Extract the (X, Y) coordinate from the center of the cell holding the provided text.  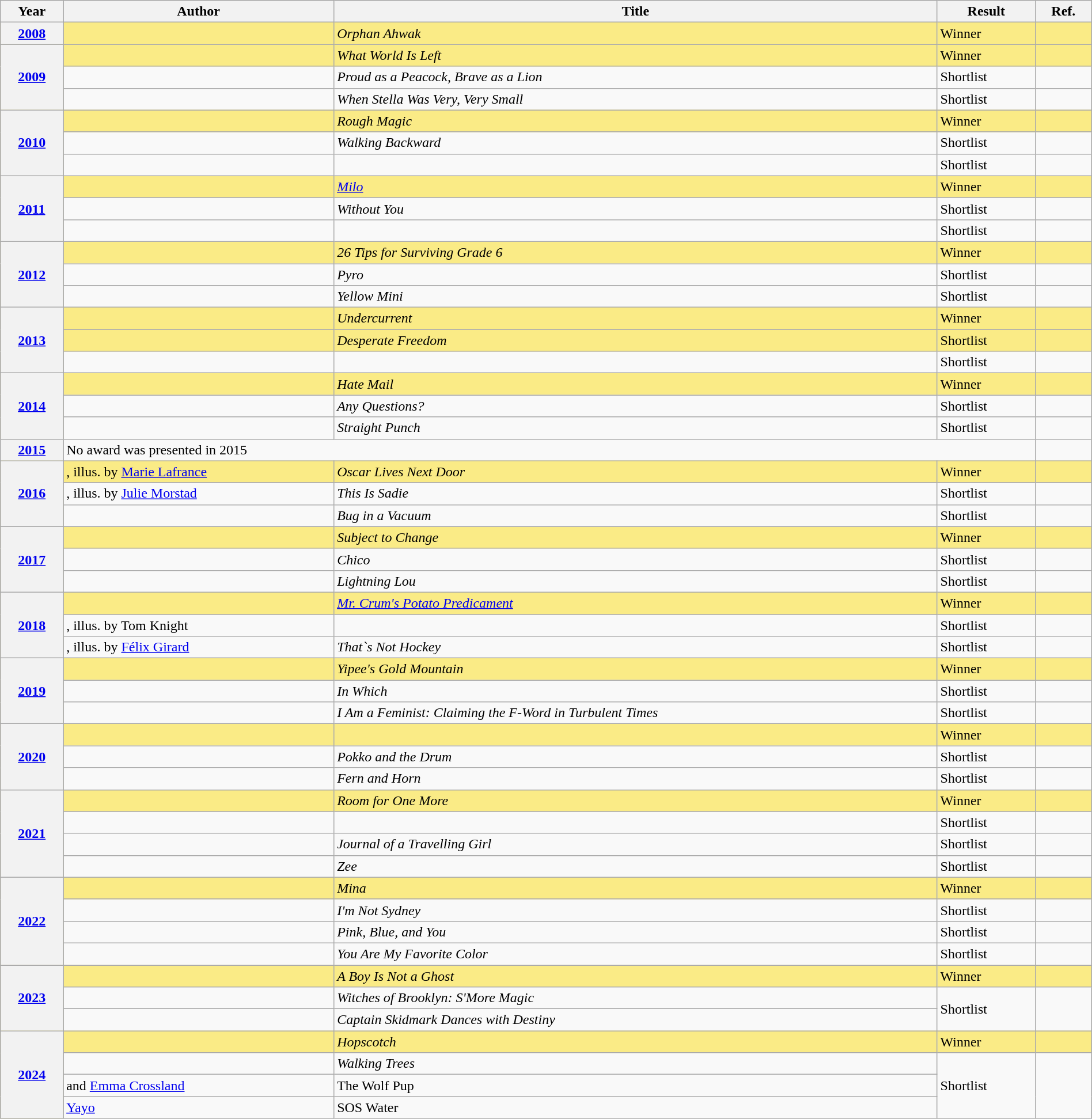
Witches of Brooklyn: S'More Magic (636, 998)
No award was presented in 2015 (549, 450)
Without You (636, 208)
SOS Water (636, 1107)
Oscar Lives Next Door (636, 472)
26 Tips for Surviving Grade 6 (636, 252)
2014 (32, 406)
In Which (636, 691)
2008 (32, 33)
You Are My Favorite Color (636, 954)
Yipee's Gold Mountain (636, 669)
Yellow Mini (636, 297)
Yayo (199, 1107)
Subject to Change (636, 537)
2017 (32, 559)
The Wolf Pup (636, 1086)
Hate Mail (636, 384)
2012 (32, 274)
Desperate Freedom (636, 340)
2021 (32, 833)
Pokko and the Drum (636, 757)
2020 (32, 757)
That`s Not Hockey (636, 647)
Chico (636, 559)
This Is Sadie (636, 494)
2018 (32, 625)
Ref. (1063, 12)
Mr. Crum's Potato Predicament (636, 603)
Author (199, 12)
Mina (636, 888)
Title (636, 12)
2019 (32, 691)
2023 (32, 998)
When Stella Was Very, Very Small (636, 99)
2013 (32, 340)
Walking Trees (636, 1064)
What World Is Left (636, 55)
Result (986, 12)
2022 (32, 921)
Pink, Blue, and You (636, 932)
Captain Skidmark Dances with Destiny (636, 1020)
, illus. by Tom Knight (199, 625)
Undercurrent (636, 318)
and Emma Crossland (199, 1086)
, illus. by Marie Lafrance (199, 472)
2010 (32, 143)
Proud as a Peacock, Brave as a Lion (636, 77)
Lightning Lou (636, 581)
Walking Backward (636, 143)
I'm Not Sydney (636, 910)
Year (32, 12)
2016 (32, 494)
Any Questions? (636, 406)
Straight Punch (636, 428)
2011 (32, 208)
Pyro (636, 275)
Journal of a Travelling Girl (636, 844)
Fern and Horn (636, 779)
Rough Magic (636, 121)
Bug in a Vacuum (636, 515)
2009 (32, 77)
Orphan Ahwak (636, 33)
, illus. by Félix Girard (199, 647)
I Am a Feminist: Claiming the F-Word in Turbulent Times (636, 713)
Zee (636, 866)
Room for One More (636, 801)
Milo (636, 187)
Hopscotch (636, 1042)
A Boy Is Not a Ghost (636, 976)
2015 (32, 450)
2024 (32, 1075)
, illus. by Julie Morstad (199, 494)
